Identify which cell holds the provided text, then report its (x, y) central coordinate. 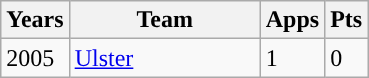
1 (292, 58)
Team (164, 20)
Apps (292, 20)
Years (35, 20)
Pts (346, 20)
Ulster (164, 58)
0 (346, 58)
2005 (35, 58)
